Return (X, Y) of the center of cell containing provided text 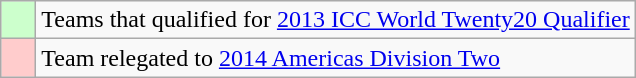
Team relegated to 2014 Americas Division Two (336, 58)
Teams that qualified for 2013 ICC World Twenty20 Qualifier (336, 20)
